Locate the cell with the specified text and output its (X, Y) center coordinate. 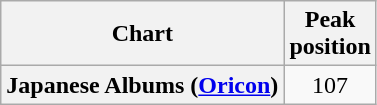
Peakposition (330, 34)
107 (330, 85)
Chart (142, 34)
Japanese Albums (Oricon) (142, 85)
